Detect which cell encompasses the target text, then output its (x, y) center coordinate. 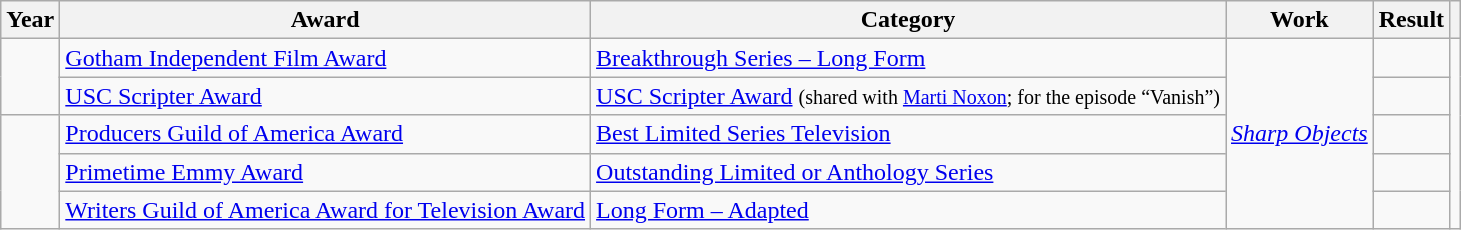
Primetime Emmy Award (326, 172)
Long Form – Adapted (908, 210)
Work (1300, 20)
USC Scripter Award (shared with Marti Noxon; for the episode “Vanish”) (908, 96)
Award (326, 20)
Sharp Objects (1300, 134)
Writers Guild of America Award for Television Award (326, 210)
Year (30, 20)
Best Limited Series Television (908, 134)
Result (1411, 20)
Gotham Independent Film Award (326, 58)
Breakthrough Series – Long Form (908, 58)
USC Scripter Award (326, 96)
Producers Guild of America Award (326, 134)
Outstanding Limited or Anthology Series (908, 172)
Category (908, 20)
